Locate the cell with the specified text and output its [X, Y] center coordinate. 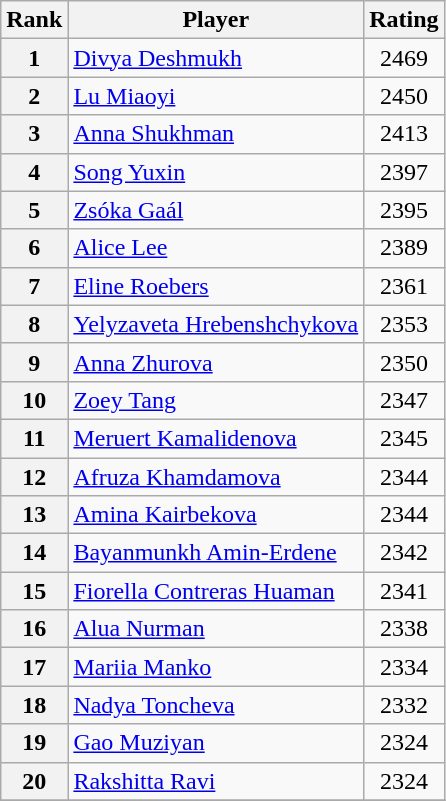
17 [34, 667]
Divya Deshmukh [216, 58]
Bayanmunkh Amin-Erdene [216, 553]
10 [34, 400]
2341 [404, 591]
3 [34, 134]
7 [34, 286]
2469 [404, 58]
11 [34, 438]
12 [34, 477]
Alice Lee [216, 248]
Rating [404, 20]
Anna Zhurova [216, 362]
15 [34, 591]
5 [34, 210]
9 [34, 362]
Zsóka Gaál [216, 210]
6 [34, 248]
2395 [404, 210]
Rank [34, 20]
Eline Roebers [216, 286]
Lu Miaoyi [216, 96]
16 [34, 629]
Yelyzaveta Hrebenshchykova [216, 324]
Gao Muziyan [216, 743]
20 [34, 781]
Mariia Manko [216, 667]
2353 [404, 324]
2450 [404, 96]
13 [34, 515]
Nadya Toncheva [216, 705]
Anna Shukhman [216, 134]
Afruza Khamdamova [216, 477]
2342 [404, 553]
1 [34, 58]
4 [34, 172]
2389 [404, 248]
Alua Nurman [216, 629]
Rakshitta Ravi [216, 781]
18 [34, 705]
14 [34, 553]
2361 [404, 286]
2350 [404, 362]
Zoey Tang [216, 400]
2 [34, 96]
8 [34, 324]
Meruert Kamalidenova [216, 438]
Fiorella Contreras Huaman [216, 591]
2338 [404, 629]
2397 [404, 172]
2334 [404, 667]
Song Yuxin [216, 172]
Amina Kairbekova [216, 515]
19 [34, 743]
2413 [404, 134]
2345 [404, 438]
2332 [404, 705]
Player [216, 20]
2347 [404, 400]
